Extract the (X, Y) coordinate from the center of the cell holding the provided text.  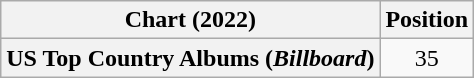
Chart (2022) (190, 20)
35 (427, 58)
Position (427, 20)
US Top Country Albums (Billboard) (190, 58)
